Return (x, y) of the center of cell containing provided text 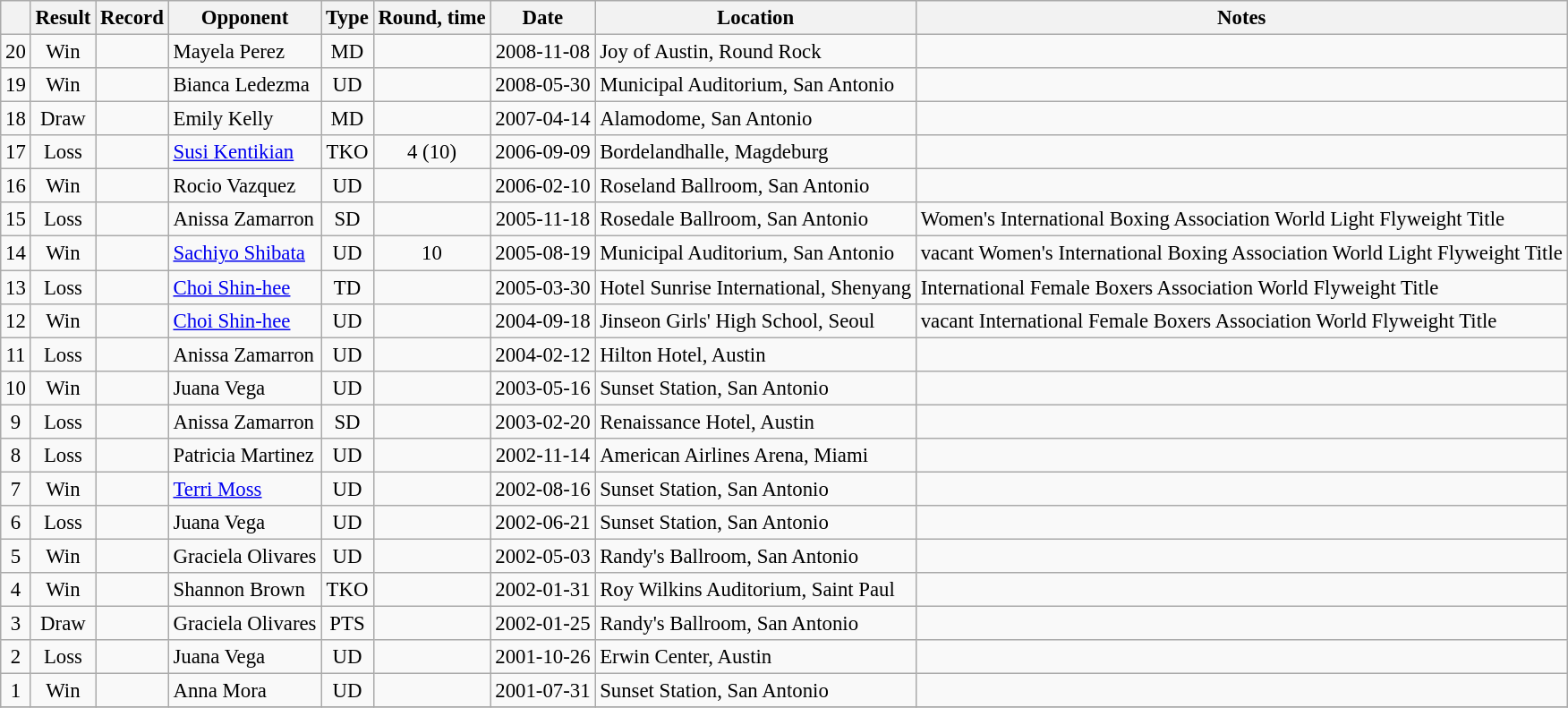
13 (16, 287)
Jinseon Girls' High School, Seoul (755, 320)
Sachiyo Shibata (245, 253)
3 (16, 624)
vacant International Female Boxers Association World Flyweight Title (1241, 320)
2005-08-19 (542, 253)
2007-04-14 (542, 119)
8 (16, 456)
International Female Boxers Association World Flyweight Title (1241, 287)
5 (16, 556)
2006-02-10 (542, 186)
Hilton Hotel, Austin (755, 354)
Alamodome, San Antonio (755, 119)
Round, time (431, 18)
vacant Women's International Boxing Association World Light Flyweight Title (1241, 253)
Date (542, 18)
11 (16, 354)
Notes (1241, 18)
Result (63, 18)
Terri Moss (245, 489)
Shannon Brown (245, 590)
18 (16, 119)
2008-05-30 (542, 85)
2006-09-09 (542, 152)
1 (16, 691)
2001-10-26 (542, 657)
Anna Mora (245, 691)
Record (132, 18)
2003-05-16 (542, 388)
2004-09-18 (542, 320)
2005-11-18 (542, 219)
7 (16, 489)
16 (16, 186)
2 (16, 657)
14 (16, 253)
Patricia Martinez (245, 456)
2003-02-20 (542, 422)
17 (16, 152)
Bianca Ledezma (245, 85)
2002-01-31 (542, 590)
American Airlines Arena, Miami (755, 456)
12 (16, 320)
Joy of Austin, Round Rock (755, 52)
2002-11-14 (542, 456)
2002-05-03 (542, 556)
Hotel Sunrise International, Shenyang (755, 287)
Type (347, 18)
PTS (347, 624)
4 (16, 590)
19 (16, 85)
Erwin Center, Austin (755, 657)
Renaissance Hotel, Austin (755, 422)
Rosedale Ballroom, San Antonio (755, 219)
Roy Wilkins Auditorium, Saint Paul (755, 590)
Bordelandhalle, Magdeburg (755, 152)
TD (347, 287)
15 (16, 219)
Opponent (245, 18)
9 (16, 422)
Women's International Boxing Association World Light Flyweight Title (1241, 219)
20 (16, 52)
6 (16, 523)
Location (755, 18)
2002-06-21 (542, 523)
Emily Kelly (245, 119)
2004-02-12 (542, 354)
4 (10) (431, 152)
Mayela Perez (245, 52)
Rocio Vazquez (245, 186)
Roseland Ballroom, San Antonio (755, 186)
2008-11-08 (542, 52)
2001-07-31 (542, 691)
2002-01-25 (542, 624)
2005-03-30 (542, 287)
2002-08-16 (542, 489)
Susi Kentikian (245, 152)
